For the text-containing cell, return its midpoint in [x, y] coordinate format. 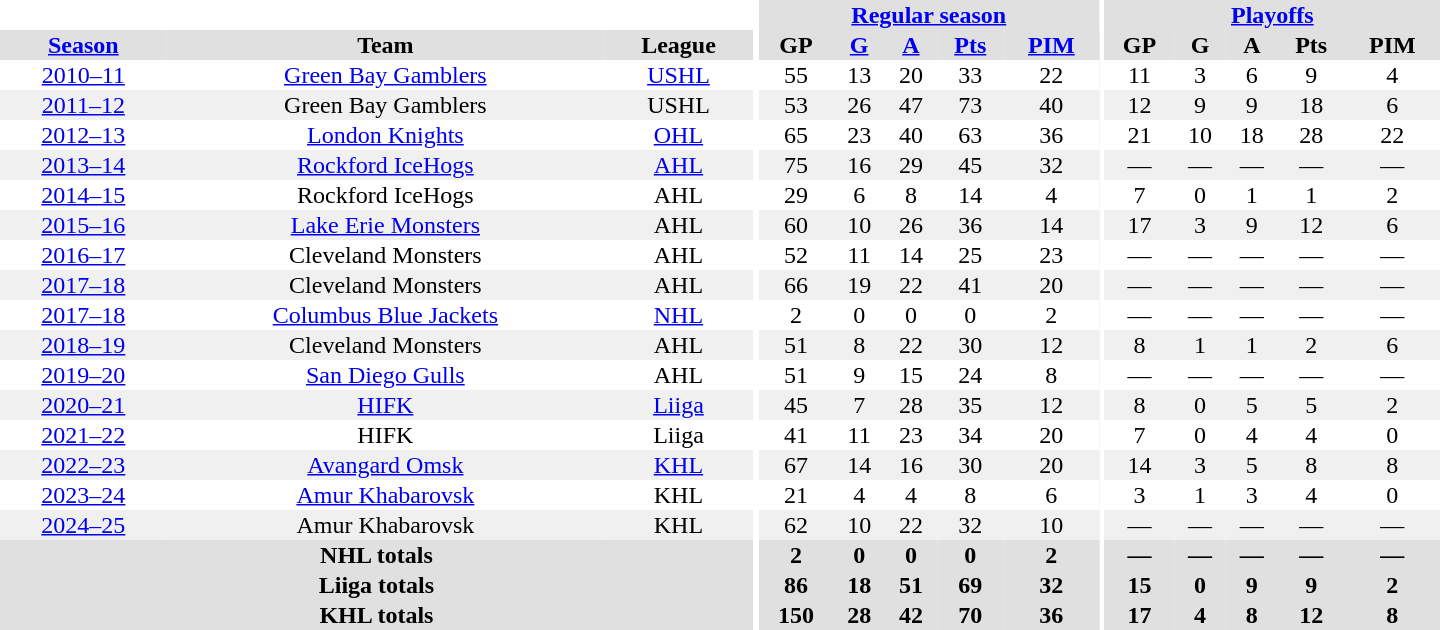
League [678, 45]
73 [970, 105]
86 [796, 585]
Playoffs [1272, 15]
62 [796, 525]
53 [796, 105]
63 [970, 135]
75 [796, 165]
2018–19 [84, 345]
2023–24 [84, 495]
60 [796, 225]
Team [386, 45]
KHL totals [376, 615]
66 [796, 285]
NHL [678, 315]
25 [970, 255]
34 [970, 435]
Regular season [929, 15]
2013–14 [84, 165]
13 [859, 75]
Columbus Blue Jackets [386, 315]
33 [970, 75]
55 [796, 75]
Lake Erie Monsters [386, 225]
2022–23 [84, 465]
Avangard Omsk [386, 465]
London Knights [386, 135]
2016–17 [84, 255]
35 [970, 405]
24 [970, 375]
42 [911, 615]
2024–25 [84, 525]
2021–22 [84, 435]
150 [796, 615]
69 [970, 585]
19 [859, 285]
2014–15 [84, 195]
OHL [678, 135]
70 [970, 615]
65 [796, 135]
San Diego Gulls [386, 375]
2011–12 [84, 105]
2020–21 [84, 405]
Season [84, 45]
67 [796, 465]
2015–16 [84, 225]
2019–20 [84, 375]
47 [911, 105]
Liiga totals [376, 585]
52 [796, 255]
2010–11 [84, 75]
2012–13 [84, 135]
NHL totals [376, 555]
